Return the (x, y) coordinate for the center point of the cell that contains the specified text.  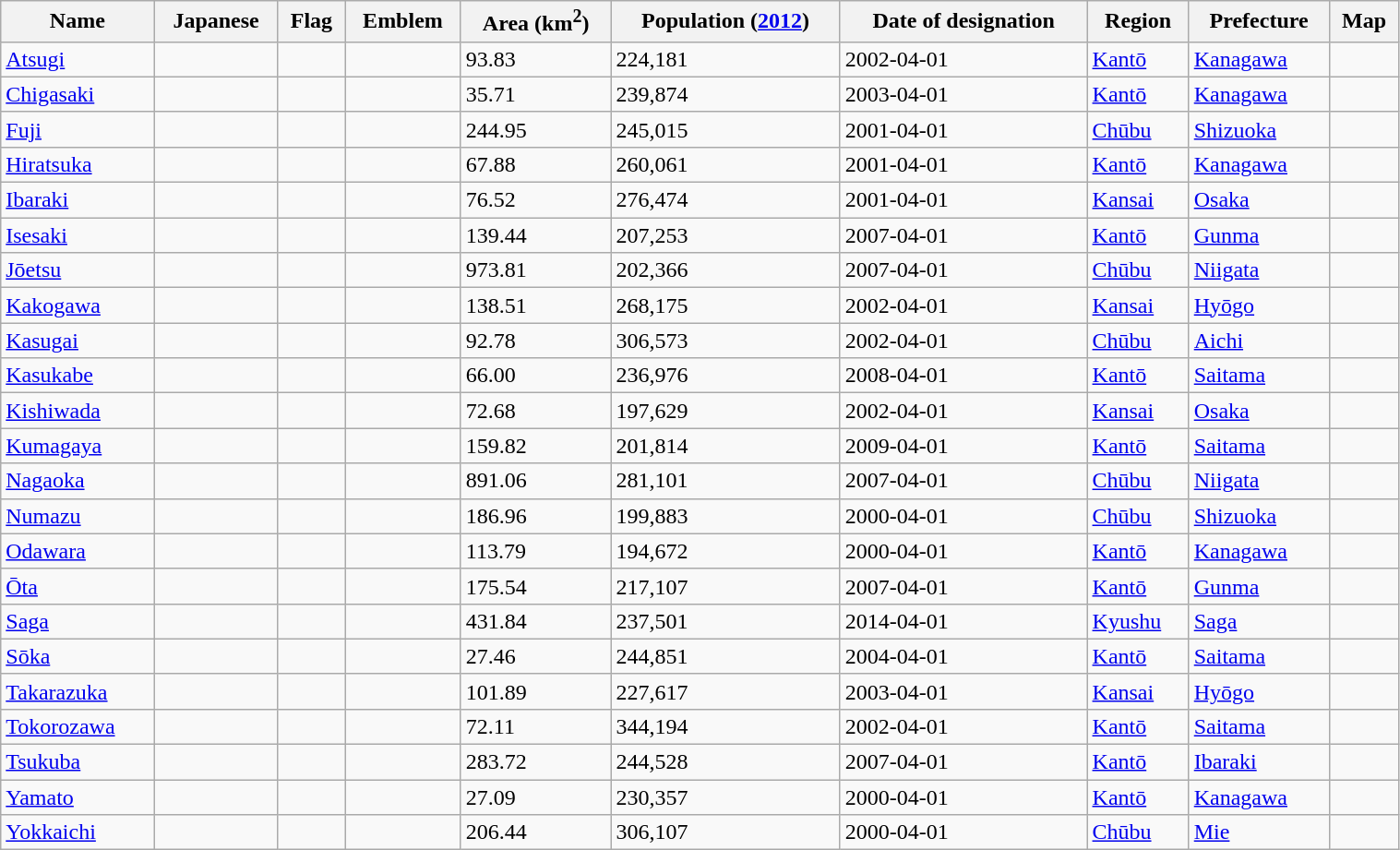
101.89 (535, 691)
2004-04-01 (963, 656)
Sōka (78, 656)
230,357 (725, 797)
201,814 (725, 446)
Prefecture (1259, 22)
Hiratsuka (78, 164)
175.54 (535, 586)
973.81 (535, 270)
Fuji (78, 129)
197,629 (725, 411)
Kasugai (78, 341)
Emblem (403, 22)
27.46 (535, 656)
Aichi (1259, 341)
202,366 (725, 270)
244.95 (535, 129)
268,175 (725, 305)
283.72 (535, 762)
Map (1364, 22)
891.06 (535, 481)
Tokorozawa (78, 726)
Nagaoka (78, 481)
27.09 (535, 797)
Yamato (78, 797)
224,181 (725, 59)
76.52 (535, 200)
Kakogawa (78, 305)
186.96 (535, 516)
239,874 (725, 94)
Numazu (78, 516)
236,976 (725, 376)
93.83 (535, 59)
244,528 (725, 762)
227,617 (725, 691)
Tsukuba (78, 762)
244,851 (725, 656)
159.82 (535, 446)
Kyushu (1138, 621)
237,501 (725, 621)
194,672 (725, 551)
Ōta (78, 586)
Area (km2) (535, 22)
2008-04-01 (963, 376)
Flag (311, 22)
Japanese (216, 22)
138.51 (535, 305)
Date of designation (963, 22)
139.44 (535, 235)
Population (2012) (725, 22)
306,107 (725, 832)
245,015 (725, 129)
199,883 (725, 516)
344,194 (725, 726)
Kasukabe (78, 376)
260,061 (725, 164)
217,107 (725, 586)
306,573 (725, 341)
276,474 (725, 200)
66.00 (535, 376)
Region (1138, 22)
Isesaki (78, 235)
35.71 (535, 94)
113.79 (535, 551)
2014-04-01 (963, 621)
Mie (1259, 832)
92.78 (535, 341)
Chigasaki (78, 94)
67.88 (535, 164)
281,101 (725, 481)
207,253 (725, 235)
Kishiwada (78, 411)
206.44 (535, 832)
2009-04-01 (963, 446)
Kumagaya (78, 446)
72.11 (535, 726)
Takarazuka (78, 691)
Odawara (78, 551)
Name (78, 22)
Jōetsu (78, 270)
72.68 (535, 411)
Atsugi (78, 59)
431.84 (535, 621)
Yokkaichi (78, 832)
